Provide the [x, y] coordinate of the cell's center where the given text is located.  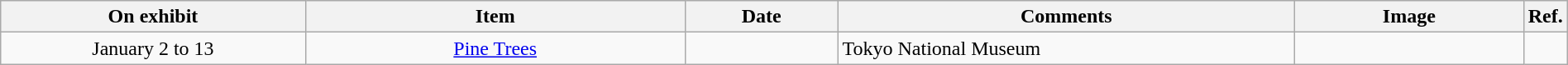
Comments [1066, 17]
January 2 to 13 [153, 48]
On exhibit [153, 17]
Ref. [1545, 17]
Tokyo National Museum [1066, 48]
Pine Trees [495, 48]
Date [761, 17]
Item [495, 17]
Image [1409, 17]
